From the cell containing the given text, extract its center point as [x, y] coordinate. 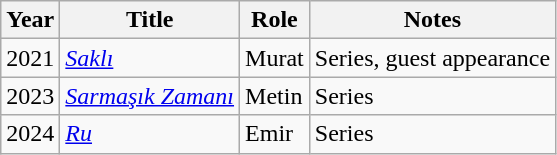
Metin [275, 96]
Year [30, 20]
Sarmaşık Zamanı [150, 96]
2024 [30, 134]
2021 [30, 58]
Ru [150, 134]
Saklı [150, 58]
Role [275, 20]
Title [150, 20]
Notes [432, 20]
2023 [30, 96]
Emir [275, 134]
Series, guest appearance [432, 58]
Murat [275, 58]
